For the text-containing cell, return its midpoint in (x, y) coordinate format. 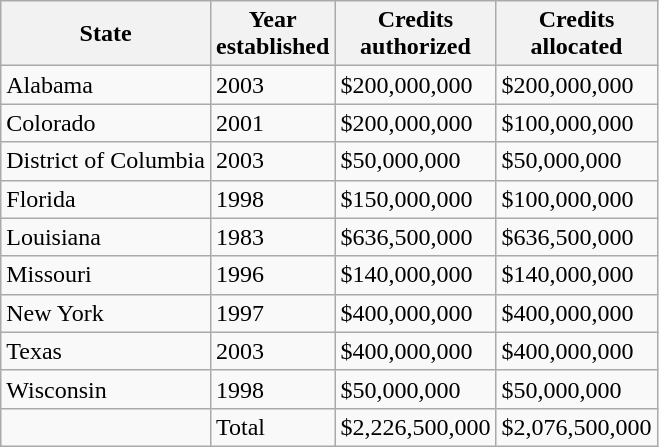
Texas (106, 351)
1997 (272, 313)
Credits authorized (416, 34)
$2,076,500,000 (576, 427)
1996 (272, 275)
District of Columbia (106, 161)
Louisiana (106, 237)
1983 (272, 237)
$150,000,000 (416, 199)
$2,226,500,000 (416, 427)
Alabama (106, 85)
Colorado (106, 123)
2001 (272, 123)
Year established (272, 34)
Wisconsin (106, 389)
Credits allocated (576, 34)
State (106, 34)
Total (272, 427)
Missouri (106, 275)
Florida (106, 199)
New York (106, 313)
